Detect which cell encompasses the target text, then output its (X, Y) center coordinate. 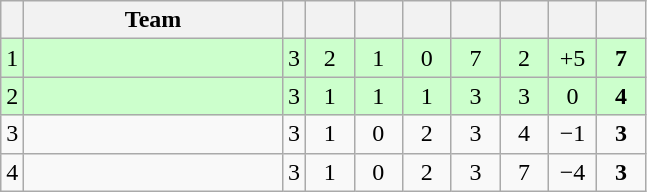
+5 (572, 58)
Team (154, 20)
−1 (572, 134)
−4 (572, 172)
